Return the [x, y] coordinate for the center point of the cell that contains the specified text.  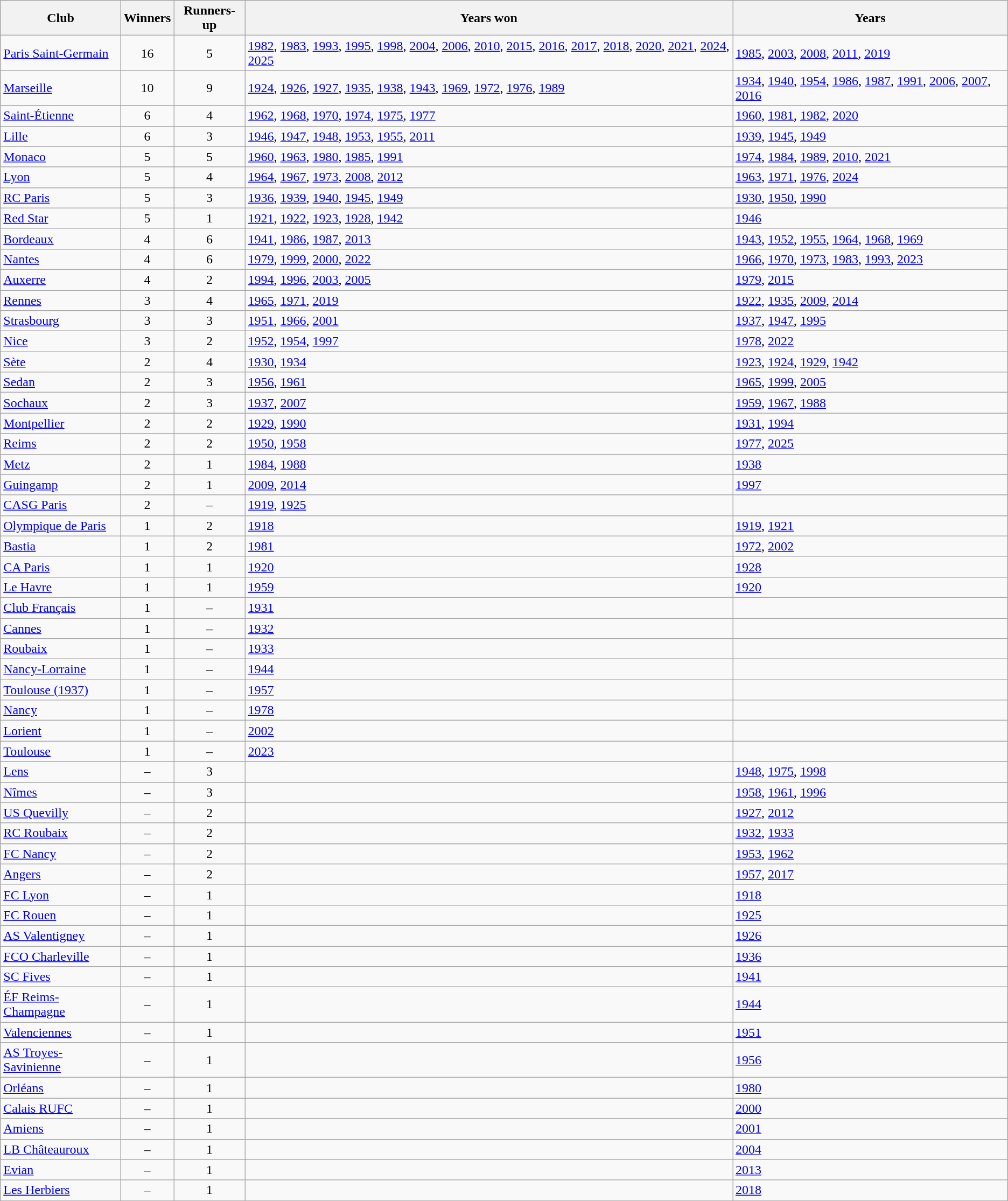
Red Star [61, 218]
Orléans [61, 1088]
Nice [61, 341]
Strasbourg [61, 321]
1948, 1975, 1998 [870, 772]
Evian [61, 1170]
1965, 1999, 2005 [870, 382]
FC Rouen [61, 915]
1972, 2002 [870, 546]
1960, 1963, 1980, 1985, 1991 [489, 157]
2023 [489, 751]
1964, 1967, 1973, 2008, 2012 [489, 177]
1930, 1934 [489, 362]
1978, 2022 [870, 341]
1932, 1933 [870, 833]
Olympique de Paris [61, 526]
Roubaix [61, 649]
1950, 1958 [489, 444]
FC Lyon [61, 895]
Sète [61, 362]
1923, 1924, 1929, 1942 [870, 362]
1933 [489, 649]
1956, 1961 [489, 382]
1937, 1947, 1995 [870, 321]
Reims [61, 444]
1921, 1922, 1923, 1928, 1942 [489, 218]
1956 [870, 1060]
Metz [61, 464]
Nantes [61, 259]
9 [209, 88]
1946 [870, 218]
1943, 1952, 1955, 1964, 1968, 1969 [870, 239]
1957 [489, 690]
1979, 1999, 2000, 2022 [489, 259]
1962, 1968, 1970, 1974, 1975, 1977 [489, 116]
1984, 1988 [489, 464]
Le Havre [61, 587]
CASG Paris [61, 505]
RC Roubaix [61, 833]
1929, 1990 [489, 423]
2004 [870, 1149]
1946, 1947, 1948, 1953, 1955, 2011 [489, 136]
Angers [61, 874]
2001 [870, 1129]
1960, 1981, 1982, 2020 [870, 116]
1937, 2007 [489, 403]
Calais RUFC [61, 1108]
Lyon [61, 177]
1978 [489, 710]
1941 [870, 977]
Saint-Étienne [61, 116]
1951 [870, 1032]
FCO Charleville [61, 956]
1994, 1996, 2003, 2005 [489, 280]
Marseille [61, 88]
Nancy-Lorraine [61, 669]
1928 [870, 567]
Club Français [61, 608]
Paris Saint-Germain [61, 53]
Toulouse [61, 751]
AS Valentigney [61, 935]
Les Herbiers [61, 1190]
Cannes [61, 629]
1951, 1966, 2001 [489, 321]
1919, 1921 [870, 526]
Valenciennes [61, 1032]
1941, 1986, 1987, 2013 [489, 239]
Winners [148, 18]
Nancy [61, 710]
Bastia [61, 546]
RC Paris [61, 198]
Lorient [61, 731]
Toulouse (1937) [61, 690]
Runners-up [209, 18]
1981 [489, 546]
Years [870, 18]
Lille [61, 136]
2018 [870, 1190]
1932 [489, 629]
2013 [870, 1170]
1927, 2012 [870, 813]
1936 [870, 956]
1936, 1939, 1940, 1945, 1949 [489, 198]
1959, 1967, 1988 [870, 403]
Auxerre [61, 280]
Years won [489, 18]
16 [148, 53]
2009, 2014 [489, 485]
1924, 1926, 1927, 1935, 1938, 1943, 1969, 1972, 1976, 1989 [489, 88]
Sedan [61, 382]
Club [61, 18]
Sochaux [61, 403]
1966, 1970, 1973, 1983, 1993, 2023 [870, 259]
LB Châteauroux [61, 1149]
Amiens [61, 1129]
2002 [489, 731]
1977, 2025 [870, 444]
1926 [870, 935]
1985, 2003, 2008, 2011, 2019 [870, 53]
1938 [870, 464]
CA Paris [61, 567]
1922, 1935, 2009, 2014 [870, 300]
Lens [61, 772]
1963, 1971, 1976, 2024 [870, 177]
1934, 1940, 1954, 1986, 1987, 1991, 2006, 2007, 2016 [870, 88]
1925 [870, 915]
ÉF Reims-Champagne [61, 1005]
1965, 1971, 2019 [489, 300]
Montpellier [61, 423]
1997 [870, 485]
1979, 2015 [870, 280]
1957, 2017 [870, 874]
1974, 1984, 1989, 2010, 2021 [870, 157]
Guingamp [61, 485]
Nîmes [61, 792]
1931 [489, 608]
1980 [870, 1088]
1930, 1950, 1990 [870, 198]
10 [148, 88]
1952, 1954, 1997 [489, 341]
FC Nancy [61, 854]
Rennes [61, 300]
1953, 1962 [870, 854]
1931, 1994 [870, 423]
US Quevilly [61, 813]
Monaco [61, 157]
1919, 1925 [489, 505]
2000 [870, 1108]
1939, 1945, 1949 [870, 136]
SC Fives [61, 977]
Bordeaux [61, 239]
AS Troyes-Savinienne [61, 1060]
1982, 1983, 1993, 1995, 1998, 2004, 2006, 2010, 2015, 2016, 2017, 2018, 2020, 2021, 2024, 2025 [489, 53]
1958, 1961, 1996 [870, 792]
1959 [489, 587]
